Scan for the cell matching the given text and deliver its (X, Y) coordinate at center. 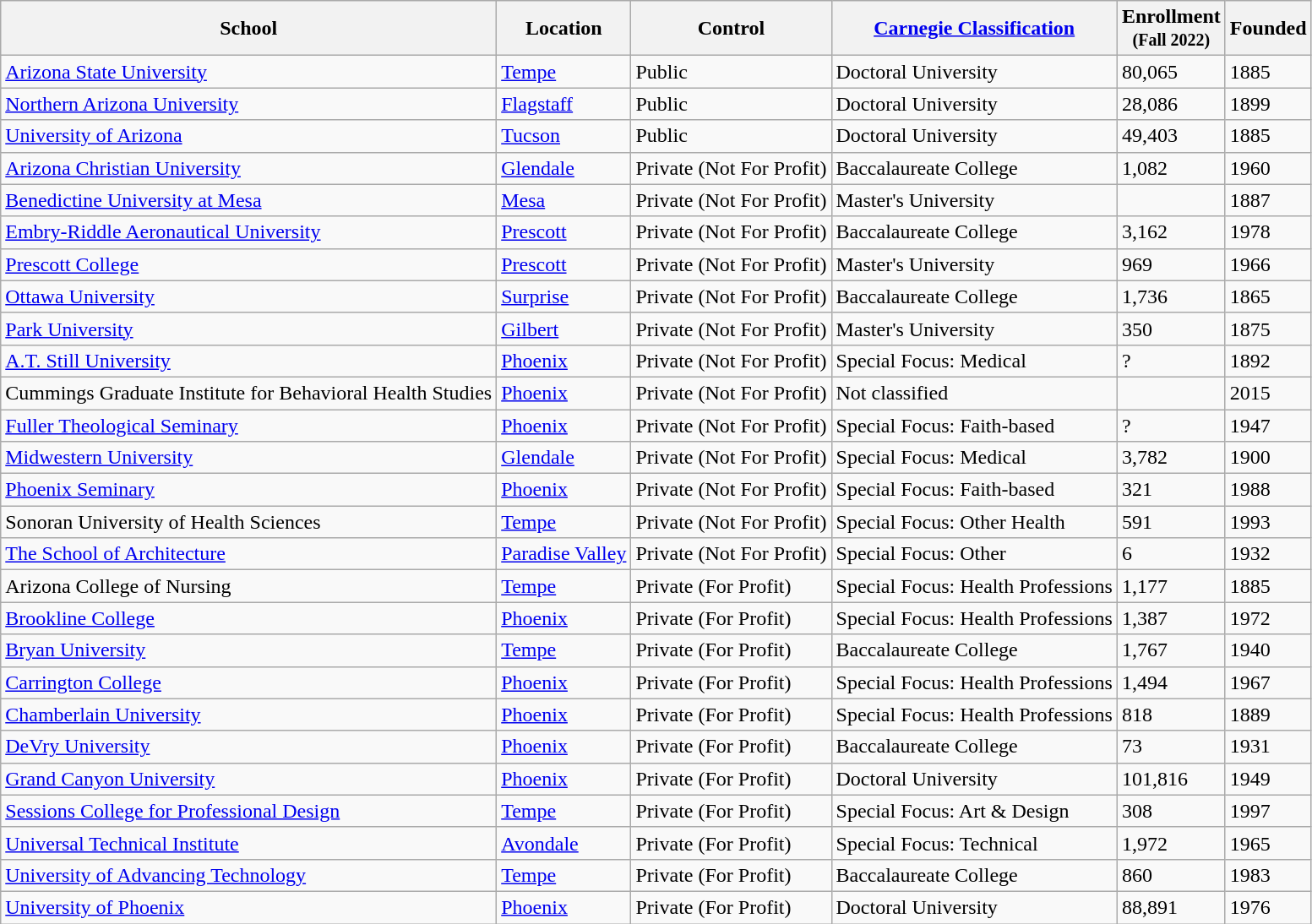
Location (564, 29)
DeVry University (248, 747)
Fuller Theological Seminary (248, 425)
818 (1171, 715)
Arizona College of Nursing (248, 586)
Brookline College (248, 618)
Bryan University (248, 650)
969 (1171, 264)
1966 (1268, 264)
1972 (1268, 618)
1,494 (1171, 682)
Sonoran University of Health Sciences (248, 522)
University of Arizona (248, 136)
A.T. Still University (248, 361)
1949 (1268, 779)
Grand Canyon University (248, 779)
1,082 (1171, 168)
1988 (1268, 490)
Carrington College (248, 682)
Arizona Christian University (248, 168)
Prescott College (248, 264)
Sessions College for Professional Design (248, 811)
321 (1171, 490)
Paradise Valley (564, 554)
101,816 (1171, 779)
Embry-Riddle Aeronautical University (248, 232)
6 (1171, 554)
1976 (1268, 907)
308 (1171, 811)
1899 (1268, 104)
Control (732, 29)
Enrollment(Fall 2022) (1171, 29)
Gilbert (564, 329)
Special Focus: Art & Design (974, 811)
3,782 (1171, 458)
350 (1171, 329)
1940 (1268, 650)
1,736 (1171, 296)
Phoenix Seminary (248, 490)
Midwestern University (248, 458)
Cummings Graduate Institute for Behavioral Health Studies (248, 393)
Ottawa University (248, 296)
Tucson (564, 136)
Park University (248, 329)
Flagstaff (564, 104)
28,086 (1171, 104)
Mesa (564, 200)
1947 (1268, 425)
Special Focus: Technical (974, 843)
Carnegie Classification (974, 29)
Universal Technical Institute (248, 843)
1983 (1268, 875)
1965 (1268, 843)
1931 (1268, 747)
1993 (1268, 522)
1892 (1268, 361)
80,065 (1171, 72)
Special Focus: Other (974, 554)
Surprise (564, 296)
1,177 (1171, 586)
School (248, 29)
1,767 (1171, 650)
860 (1171, 875)
1889 (1268, 715)
Founded (1268, 29)
1960 (1268, 168)
49,403 (1171, 136)
Benedictine University at Mesa (248, 200)
1887 (1268, 200)
1932 (1268, 554)
Avondale (564, 843)
1900 (1268, 458)
Arizona State University (248, 72)
1967 (1268, 682)
73 (1171, 747)
1978 (1268, 232)
University of Phoenix (248, 907)
2015 (1268, 393)
Not classified (974, 393)
Chamberlain University (248, 715)
Northern Arizona University (248, 104)
1865 (1268, 296)
1997 (1268, 811)
3,162 (1171, 232)
88,891 (1171, 907)
1875 (1268, 329)
University of Advancing Technology (248, 875)
1,972 (1171, 843)
591 (1171, 522)
Special Focus: Other Health (974, 522)
The School of Architecture (248, 554)
1,387 (1171, 618)
